For the text-containing cell, return its midpoint in [x, y] coordinate format. 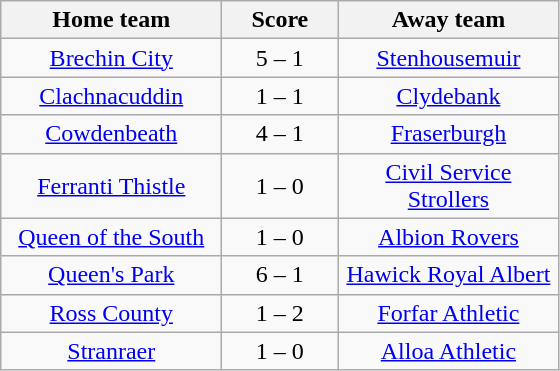
Queen's Park [112, 275]
Stenhousemuir [448, 58]
Fraserburgh [448, 134]
Civil Service Strollers [448, 186]
Stranraer [112, 351]
Clydebank [448, 96]
Cowdenbeath [112, 134]
Ferranti Thistle [112, 186]
6 – 1 [280, 275]
1 – 2 [280, 313]
Clachnacuddin [112, 96]
Home team [112, 20]
Away team [448, 20]
Hawick Royal Albert [448, 275]
Albion Rovers [448, 237]
4 – 1 [280, 134]
Score [280, 20]
Queen of the South [112, 237]
5 – 1 [280, 58]
Ross County [112, 313]
Alloa Athletic [448, 351]
Forfar Athletic [448, 313]
Brechin City [112, 58]
1 – 1 [280, 96]
